Identify which cell holds the provided text, then report its (X, Y) central coordinate. 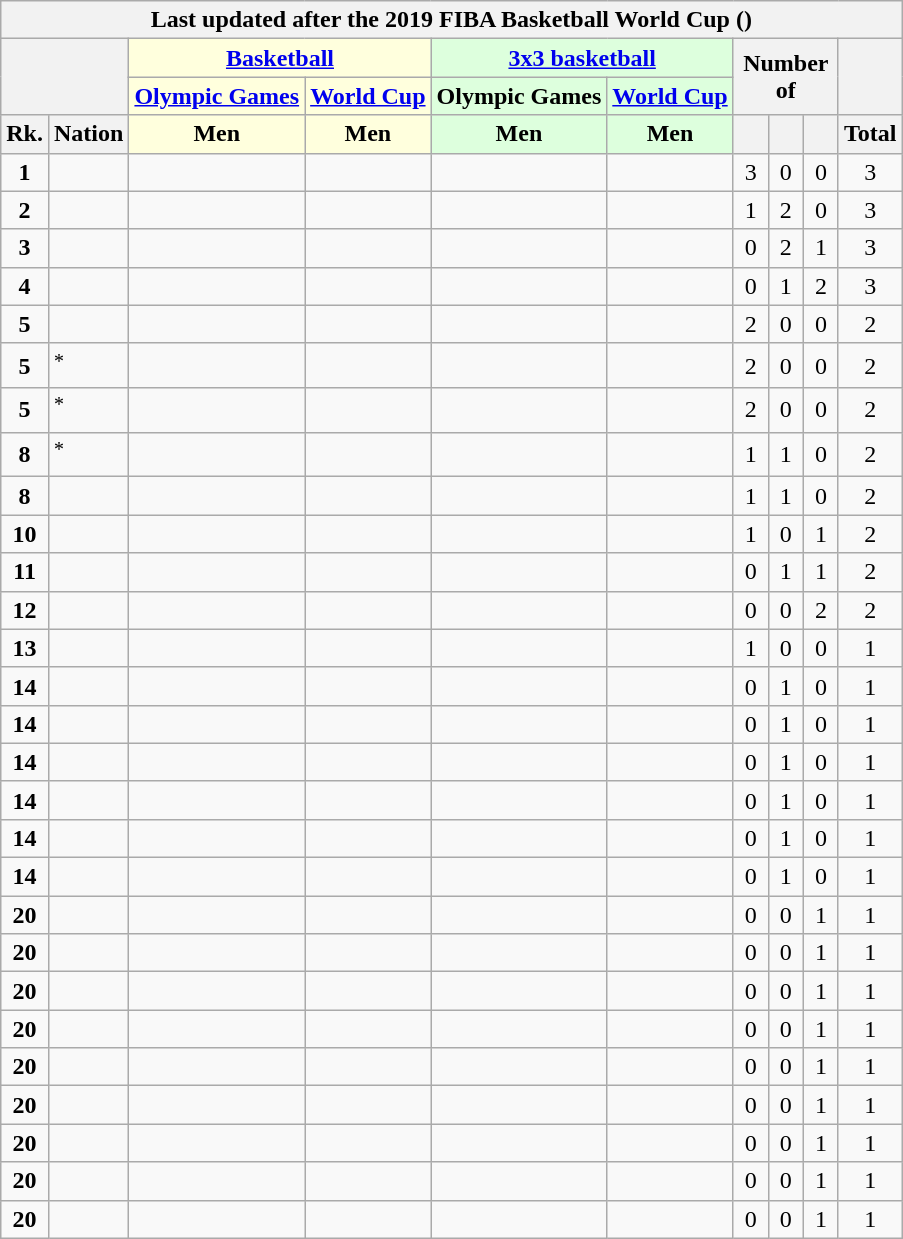
Nation (88, 134)
Number of (786, 77)
12 (25, 610)
11 (25, 572)
Rk. (25, 134)
10 (25, 534)
Basketball (280, 58)
4 (25, 286)
13 (25, 648)
Total (870, 134)
Last updated after the 2019 FIBA Basketball World Cup () (452, 20)
3x3 basketball (582, 58)
